Provide the (x, y) coordinate of the cell's center where the given text is located.  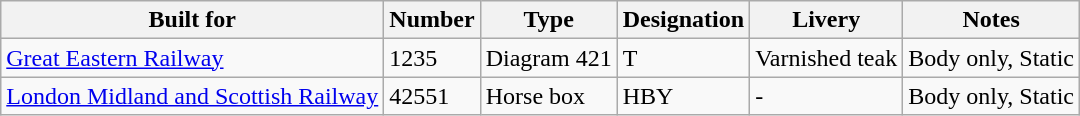
Type (548, 20)
Notes (992, 20)
Designation (683, 20)
Diagram 421 (548, 58)
- (826, 96)
Built for (192, 20)
Great Eastern Railway (192, 58)
HBY (683, 96)
Livery (826, 20)
Horse box (548, 96)
1235 (432, 58)
42551 (432, 96)
T (683, 58)
Varnished teak (826, 58)
Number (432, 20)
London Midland and Scottish Railway (192, 96)
